Return (X, Y) of the center of cell containing provided text 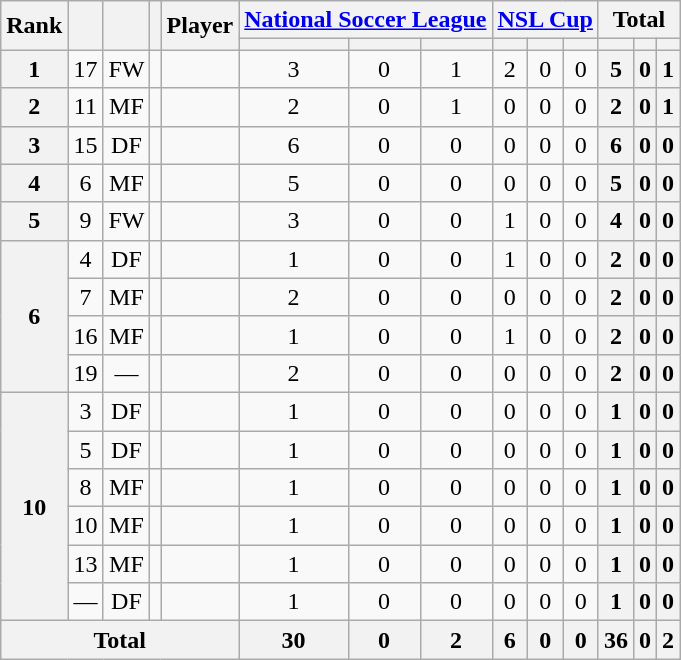
Player (200, 26)
13 (86, 564)
15 (86, 145)
8 (86, 488)
7 (86, 297)
NSL Cup (545, 20)
30 (294, 640)
11 (86, 107)
19 (86, 373)
National Soccer League (366, 20)
9 (86, 221)
Rank (34, 26)
17 (86, 69)
36 (616, 640)
16 (86, 335)
